Search for the cell housing the specified text and yield its [x, y] center coordinate. 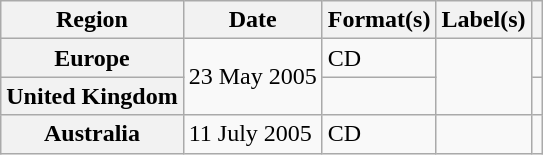
11 July 2005 [252, 134]
Australia [92, 134]
Label(s) [484, 20]
United Kingdom [92, 96]
Region [92, 20]
23 May 2005 [252, 77]
Date [252, 20]
Format(s) [379, 20]
Europe [92, 58]
